Identify which cell holds the provided text, then report its [X, Y] central coordinate. 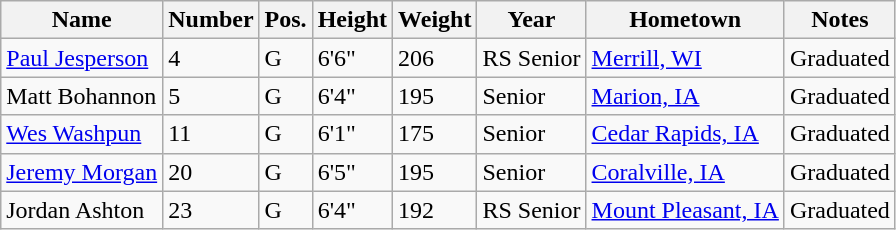
11 [211, 134]
Name [82, 20]
23 [211, 210]
Cedar Rapids, IA [685, 134]
192 [435, 210]
5 [211, 96]
Mount Pleasant, IA [685, 210]
Merrill, WI [685, 58]
Jordan Ashton [82, 210]
Wes Washpun [82, 134]
Jeremy Morgan [82, 172]
20 [211, 172]
6'1" [352, 134]
Pos. [286, 20]
Height [352, 20]
Notes [840, 20]
Coralville, IA [685, 172]
6'6" [352, 58]
206 [435, 58]
Year [532, 20]
Paul Jesperson [82, 58]
Hometown [685, 20]
Number [211, 20]
4 [211, 58]
Weight [435, 20]
Marion, IA [685, 96]
175 [435, 134]
Matt Bohannon [82, 96]
6'5" [352, 172]
